Locate the cell with the specified text and output its (X, Y) center coordinate. 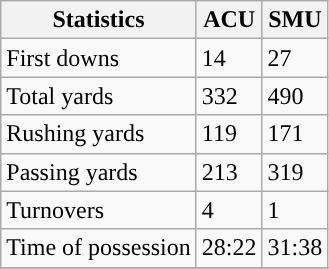
319 (295, 172)
28:22 (229, 248)
Total yards (99, 96)
213 (229, 172)
1 (295, 210)
Statistics (99, 20)
ACU (229, 20)
171 (295, 134)
Time of possession (99, 248)
31:38 (295, 248)
Passing yards (99, 172)
4 (229, 210)
SMU (295, 20)
Turnovers (99, 210)
First downs (99, 58)
14 (229, 58)
332 (229, 96)
490 (295, 96)
119 (229, 134)
Rushing yards (99, 134)
27 (295, 58)
